Locate the cell with the specified text and output its (x, y) center coordinate. 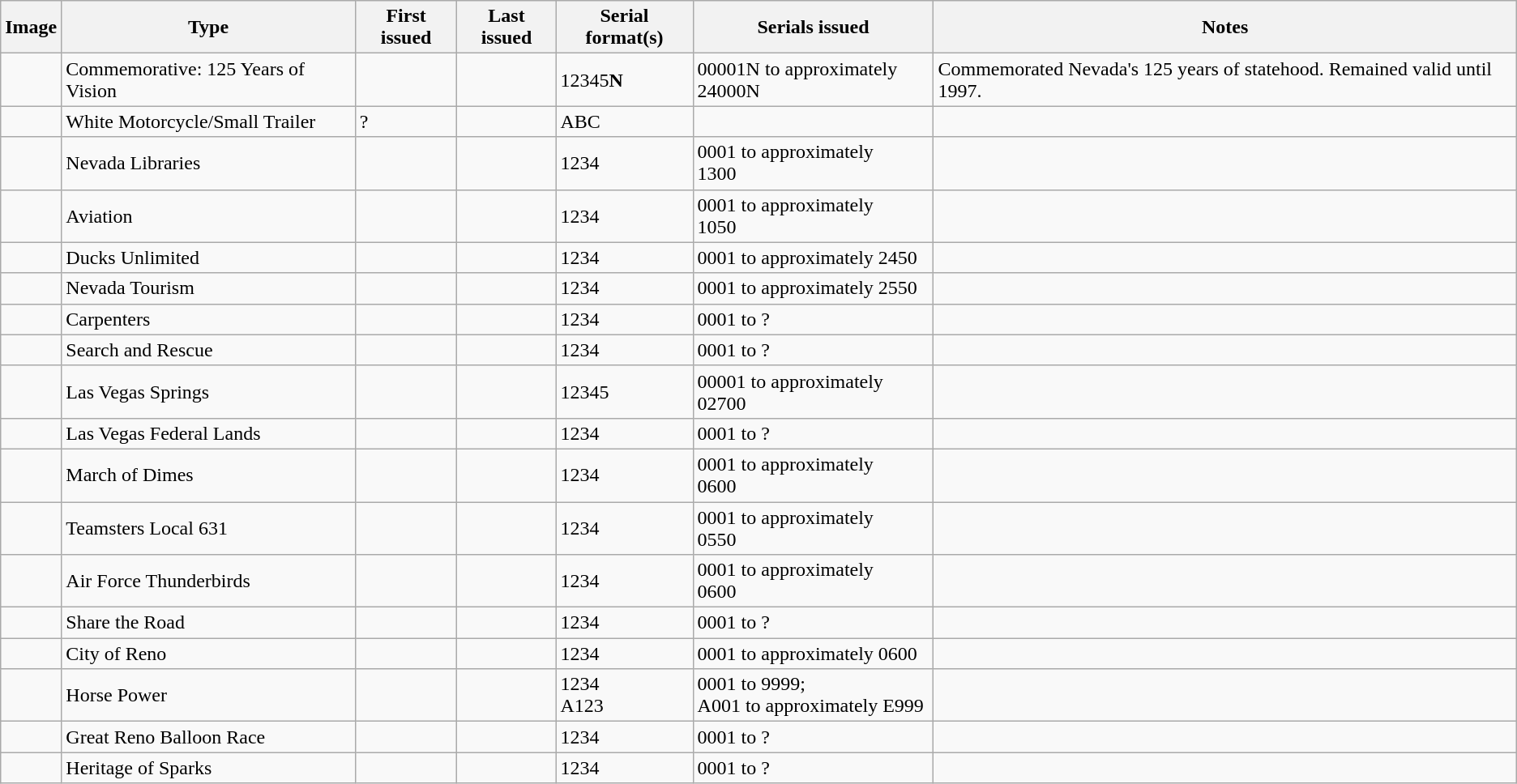
Last issued (506, 28)
Heritage of Sparks (208, 768)
00001N to approximately24000N (814, 79)
Share the Road (208, 623)
0001 to approximately1050 (814, 215)
Nevada Tourism (208, 288)
00001 to approximately 02700 (814, 392)
Aviation (208, 215)
Las Vegas Federal Lands (208, 433)
12345 (624, 392)
White Motorcycle/Small Trailer (208, 121)
March of Dimes (208, 475)
12345N (624, 79)
0001 to approximately0550 (814, 528)
Serials issued (814, 28)
Nevada Libraries (208, 164)
Air Force Thunderbirds (208, 582)
1234A123 (624, 695)
Teamsters Local 631 (208, 528)
Commemorated Nevada's 125 years of statehood. Remained valid until 1997. (1225, 79)
Las Vegas Springs (208, 392)
Ducks Unlimited (208, 258)
Commemorative: 125 Years of Vision (208, 79)
Notes (1225, 28)
City of Reno (208, 654)
0001 to approximately 2450 (814, 258)
0001 to approximately 0600 (814, 654)
Search and Rescue (208, 350)
0001 to approximately 2550 (814, 288)
Serial format(s) (624, 28)
ABC (624, 121)
First issued (406, 28)
Image (31, 28)
Carpenters (208, 319)
0001 to 9999;A001 to approximately E999 (814, 695)
? (406, 121)
Type (208, 28)
0001 to approximately1300 (814, 164)
Horse Power (208, 695)
Great Reno Balloon Race (208, 737)
